Detect which cell encompasses the target text, then output its (x, y) center coordinate. 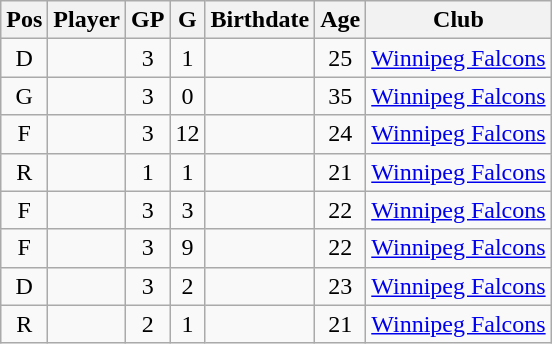
0 (188, 96)
25 (340, 58)
24 (340, 134)
Pos (24, 20)
35 (340, 96)
GP (148, 20)
12 (188, 134)
Birthdate (260, 20)
Player (87, 20)
Club (458, 20)
Age (340, 20)
9 (188, 248)
23 (340, 286)
